Return [X, Y] of the center of cell containing provided text 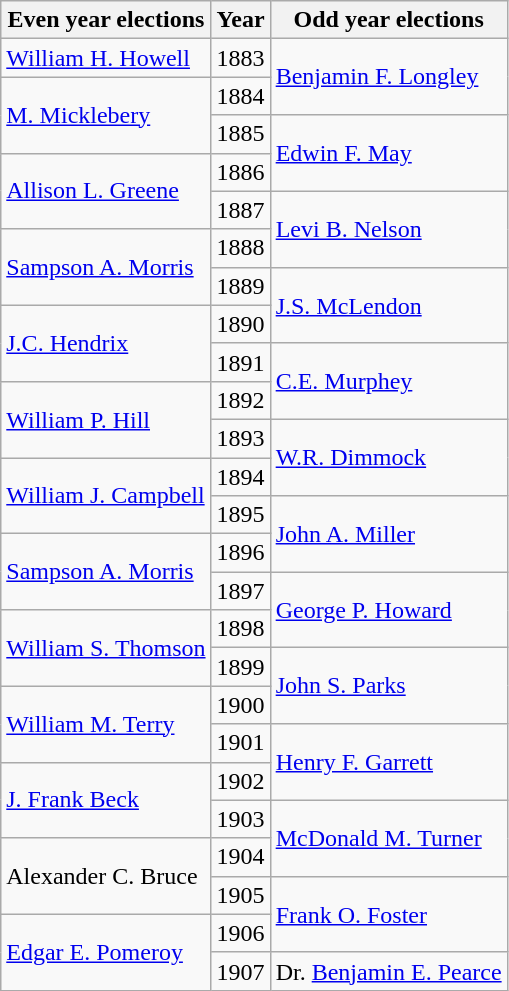
1899 [240, 667]
John A. Miller [388, 534]
1888 [240, 248]
1893 [240, 438]
1898 [240, 629]
1890 [240, 324]
J.C. Hendrix [106, 343]
J.S. McLendon [388, 305]
Henry F. Garrett [388, 762]
1905 [240, 895]
C.E. Murphey [388, 381]
Alexander C. Bruce [106, 876]
1903 [240, 819]
J. Frank Beck [106, 800]
William S. Thomson [106, 648]
1891 [240, 362]
W.R. Dimmock [388, 457]
William J. Campbell [106, 496]
Dr. Benjamin E. Pearce [388, 971]
1894 [240, 477]
William P. Hill [106, 419]
1900 [240, 705]
Edgar E. Pomeroy [106, 952]
McDonald M. Turner [388, 838]
1887 [240, 210]
M. Micklebery [106, 115]
1904 [240, 857]
Allison L. Greene [106, 191]
George P. Howard [388, 610]
Odd year elections [388, 20]
Frank O. Foster [388, 914]
1896 [240, 553]
1892 [240, 400]
1901 [240, 743]
1889 [240, 286]
William H. Howell [106, 58]
1883 [240, 58]
Benjamin F. Longley [388, 77]
Edwin F. May [388, 153]
William M. Terry [106, 724]
Year [240, 20]
1902 [240, 781]
1895 [240, 515]
1907 [240, 971]
John S. Parks [388, 686]
1886 [240, 172]
Even year elections [106, 20]
1906 [240, 933]
1884 [240, 96]
1897 [240, 591]
1885 [240, 134]
Levi B. Nelson [388, 229]
